Identify which cell holds the provided text, then report its (X, Y) central coordinate. 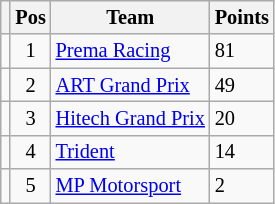
Prema Racing (130, 51)
ART Grand Prix (130, 85)
14 (242, 152)
4 (30, 152)
81 (242, 51)
Points (242, 17)
Hitech Grand Prix (130, 118)
3 (30, 118)
49 (242, 85)
5 (30, 186)
1 (30, 51)
Pos (30, 17)
Team (130, 17)
MP Motorsport (130, 186)
Trident (130, 152)
20 (242, 118)
